Detect which cell encompasses the target text, then output its [x, y] center coordinate. 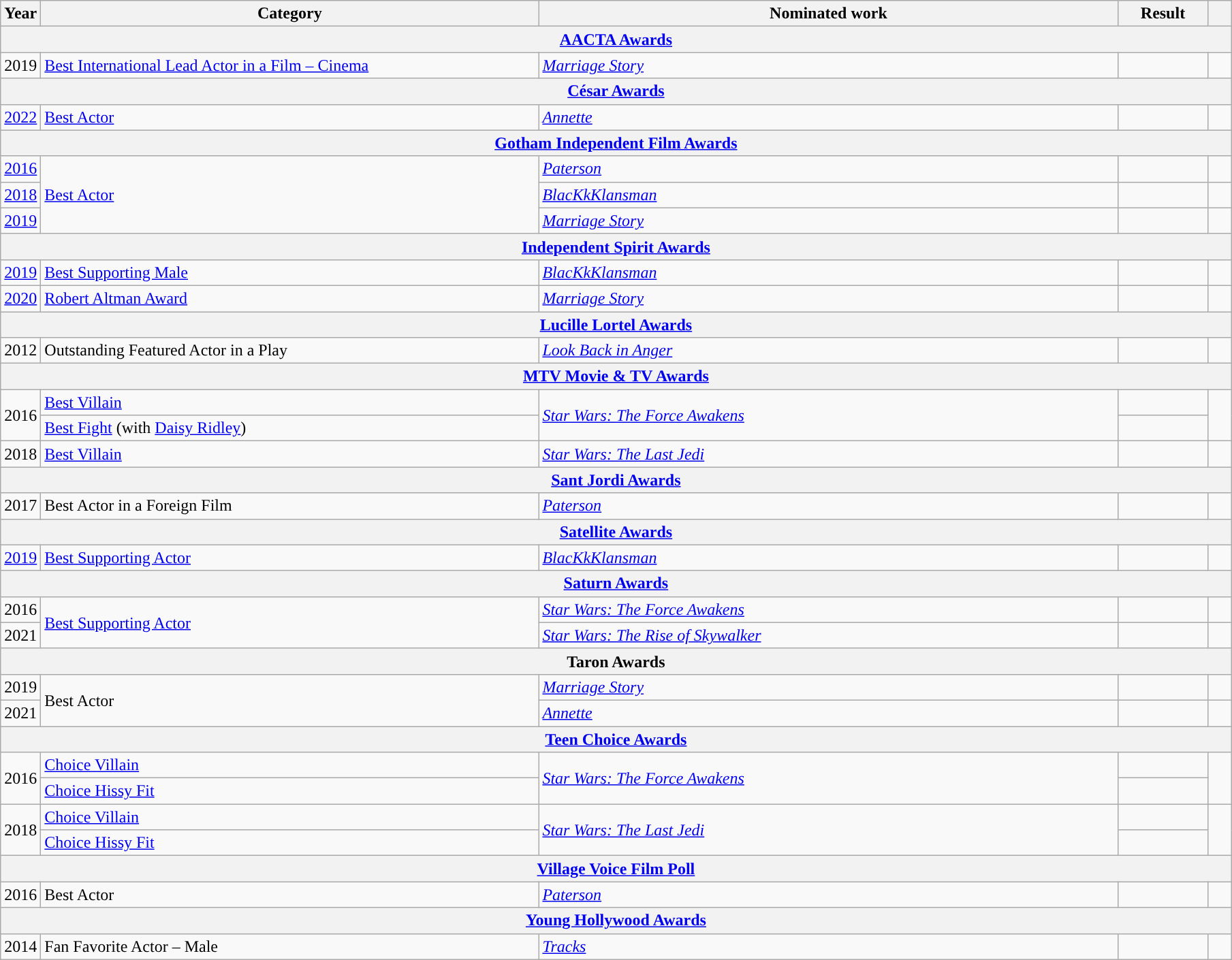
Star Wars: The Rise of Skywalker [828, 635]
Best Supporting Male [290, 272]
Category [290, 14]
Robert Altman Award [290, 298]
Fan Favorite Actor – Male [290, 946]
Best Actor in a Foreign Film [290, 506]
Village Voice Film Poll [616, 869]
César Awards [616, 91]
Saturn Awards [616, 583]
Best Fight (with Daisy Ridley) [290, 428]
Teen Choice Awards [616, 739]
2012 [20, 351]
2014 [20, 946]
Tracks [828, 946]
Young Hollywood Awards [616, 921]
2022 [20, 117]
Gotham Independent Film Awards [616, 143]
Nominated work [828, 14]
Taron Awards [616, 661]
Lucille Lortel Awards [616, 325]
Independent Spirit Awards [616, 246]
Result [1163, 14]
2020 [20, 298]
Satellite Awards [616, 532]
Best International Lead Actor in a Film – Cinema [290, 65]
Year [20, 14]
MTV Movie & TV Awards [616, 377]
Outstanding Featured Actor in a Play [290, 351]
AACTA Awards [616, 39]
Sant Jordi Awards [616, 480]
2017 [20, 506]
Look Back in Anger [828, 351]
